Extract the (X, Y) coordinate from the center of the cell holding the provided text.  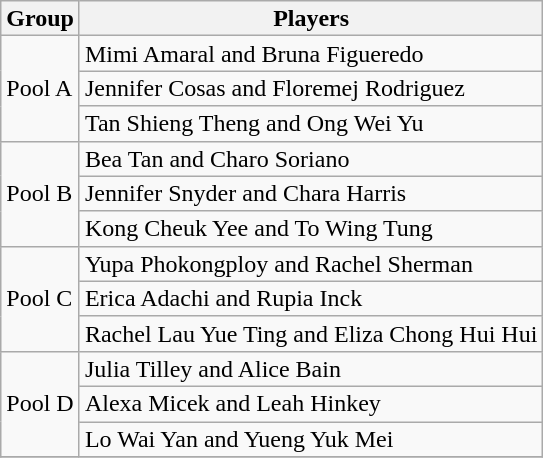
Tan Shieng Theng and Ong Wei Yu (310, 124)
Mimi Amaral and Bruna Figueredo (310, 54)
Bea Tan and Charo Soriano (310, 158)
Kong Cheuk Yee and To Wing Tung (310, 228)
Alexa Micek and Leah Hinkey (310, 404)
Players (310, 18)
Rachel Lau Yue Ting and Eliza Chong Hui Hui (310, 334)
Pool C (40, 298)
Pool D (40, 404)
Group (40, 18)
Erica Adachi and Rupia Inck (310, 298)
Yupa Phokongploy and Rachel Sherman (310, 264)
Jennifer Cosas and Floremej Rodriguez (310, 88)
Pool A (40, 88)
Lo Wai Yan and Yueng Yuk Mei (310, 440)
Julia Tilley and Alice Bain (310, 368)
Pool B (40, 194)
Jennifer Snyder and Chara Harris (310, 194)
